Extract the [x, y] coordinate from the center of the cell holding the provided text.  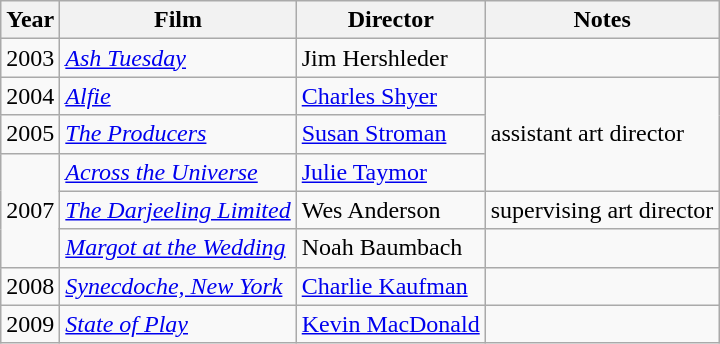
Wes Anderson [390, 210]
Alfie [178, 96]
Notes [602, 20]
Charlie Kaufman [390, 286]
The Producers [178, 134]
2007 [30, 210]
2008 [30, 286]
Kevin MacDonald [390, 324]
Film [178, 20]
Charles Shyer [390, 96]
2004 [30, 96]
supervising art director [602, 210]
Synecdoche, New York [178, 286]
Year [30, 20]
2009 [30, 324]
Ash Tuesday [178, 58]
Noah Baumbach [390, 248]
Julie Taymor [390, 172]
assistant art director [602, 134]
2005 [30, 134]
Susan Stroman [390, 134]
The Darjeeling Limited [178, 210]
Jim Hershleder [390, 58]
Across the Universe [178, 172]
State of Play [178, 324]
2003 [30, 58]
Director [390, 20]
Margot at the Wedding [178, 248]
